Provide the (X, Y) coordinate of the cell's center where the given text is located.  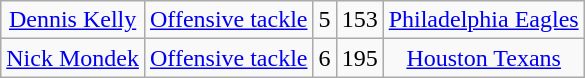
Philadelphia Eagles (484, 20)
Houston Texans (484, 58)
153 (360, 20)
Dennis Kelly (73, 20)
195 (360, 58)
6 (324, 58)
5 (324, 20)
Nick Mondek (73, 58)
